For the text-containing cell, return its midpoint in (x, y) coordinate format. 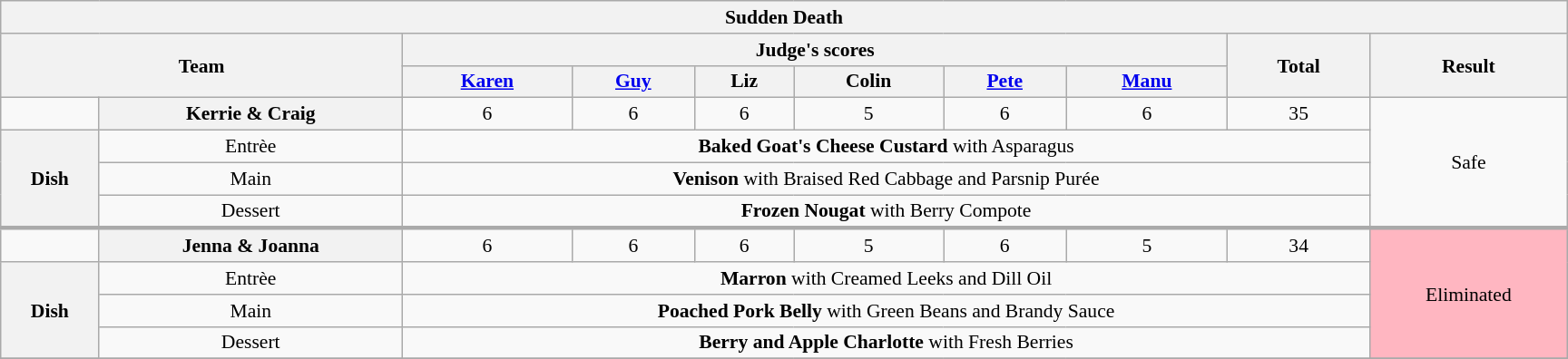
34 (1299, 245)
Venison with Braised Red Cabbage and Parsnip Purée (887, 179)
Marron with Creamed Leeks and Dill Oil (887, 278)
Poached Pork Belly with Green Beans and Brandy Sauce (887, 311)
Team (201, 65)
Total (1299, 65)
Kerrie & Craig (250, 114)
Berry and Apple Charlotte with Fresh Berries (887, 343)
Eliminated (1469, 294)
Liz (744, 82)
Karen (488, 82)
Sudden Death (784, 17)
Guy (633, 82)
Pete (1005, 82)
Jenna & Joanna (250, 245)
Baked Goat's Cheese Custard with Asparagus (887, 147)
Manu (1147, 82)
Colin (869, 82)
35 (1299, 114)
Frozen Nougat with Berry Compote (887, 212)
Result (1469, 65)
Judge's scores (815, 50)
Safe (1469, 163)
